Extract the [X, Y] coordinate from the center of the cell holding the provided text.  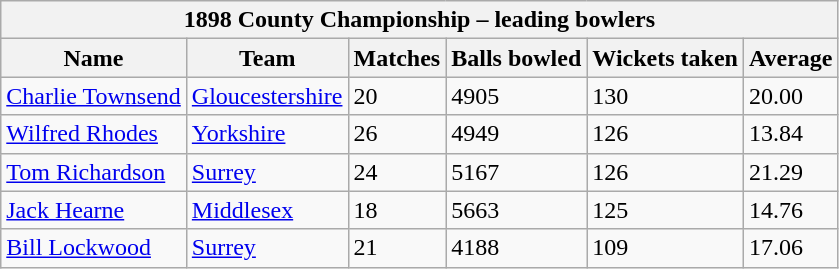
Balls bowled [516, 58]
1898 County Championship – leading bowlers [420, 20]
21.29 [790, 172]
4949 [516, 134]
Wilfred Rhodes [94, 134]
Tom Richardson [94, 172]
Bill Lockwood [94, 248]
Middlesex [267, 210]
Team [267, 58]
Wickets taken [666, 58]
14.76 [790, 210]
20.00 [790, 96]
Matches [397, 58]
18 [397, 210]
4188 [516, 248]
5167 [516, 172]
109 [666, 248]
20 [397, 96]
13.84 [790, 134]
26 [397, 134]
Jack Hearne [94, 210]
Charlie Townsend [94, 96]
24 [397, 172]
Average [790, 58]
130 [666, 96]
21 [397, 248]
5663 [516, 210]
Yorkshire [267, 134]
Name [94, 58]
Gloucestershire [267, 96]
17.06 [790, 248]
125 [666, 210]
4905 [516, 96]
